Identify which cell holds the provided text, then report its [x, y] central coordinate. 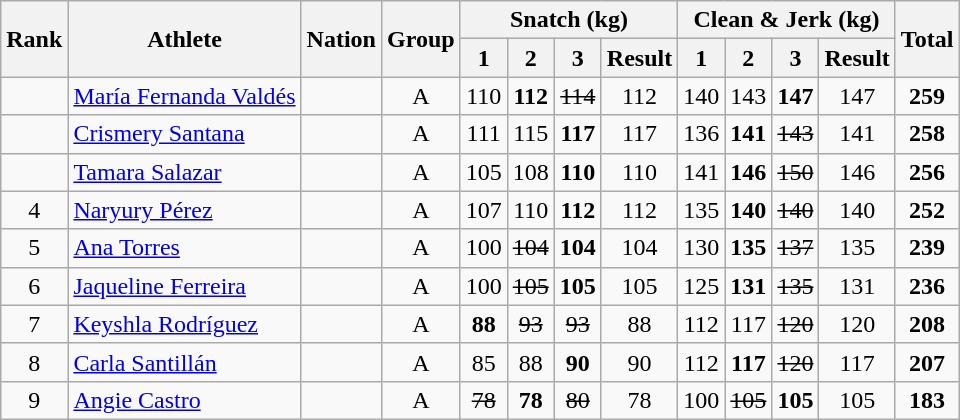
114 [578, 96]
130 [702, 248]
Tamara Salazar [184, 172]
136 [702, 134]
111 [484, 134]
85 [484, 362]
236 [927, 286]
Crismery Santana [184, 134]
6 [34, 286]
80 [578, 400]
Naryury Pérez [184, 210]
Carla Santillán [184, 362]
Total [927, 39]
183 [927, 400]
258 [927, 134]
Group [420, 39]
137 [796, 248]
Jaqueline Ferreira [184, 286]
108 [530, 172]
9 [34, 400]
5 [34, 248]
Athlete [184, 39]
207 [927, 362]
María Fernanda Valdés [184, 96]
Ana Torres [184, 248]
115 [530, 134]
Angie Castro [184, 400]
239 [927, 248]
208 [927, 324]
4 [34, 210]
150 [796, 172]
Nation [341, 39]
Rank [34, 39]
8 [34, 362]
7 [34, 324]
259 [927, 96]
125 [702, 286]
256 [927, 172]
252 [927, 210]
Keyshla Rodríguez [184, 324]
Clean & Jerk (kg) [787, 20]
107 [484, 210]
Snatch (kg) [569, 20]
